Provide the (x, y) coordinate of the cell's center where the given text is located.  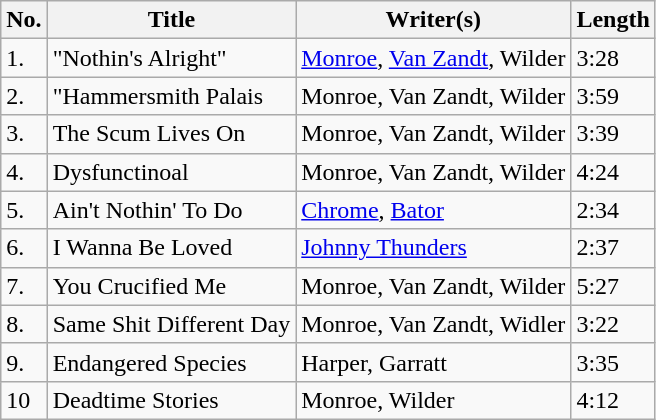
3:35 (613, 362)
3. (24, 134)
Dysfunctinoal (172, 172)
8. (24, 324)
Length (613, 20)
9. (24, 362)
4:24 (613, 172)
Monroe, Wilder (434, 400)
"Hammersmith Palais (172, 96)
4:12 (613, 400)
No. (24, 20)
Harper, Garratt (434, 362)
I Wanna Be Loved (172, 248)
You Crucified Me (172, 286)
3:28 (613, 58)
6. (24, 248)
Title (172, 20)
The Scum Lives On (172, 134)
Chrome, Bator (434, 210)
2. (24, 96)
3:59 (613, 96)
3:39 (613, 134)
1. (24, 58)
3:22 (613, 324)
5. (24, 210)
4. (24, 172)
2:34 (613, 210)
7. (24, 286)
"Nothin's Alright" (172, 58)
Johnny Thunders (434, 248)
Deadtime Stories (172, 400)
Same Shit Different Day (172, 324)
2:37 (613, 248)
10 (24, 400)
5:27 (613, 286)
Monroe, Van Zandt, Widler (434, 324)
Endangered Species (172, 362)
Ain't Nothin' To Do (172, 210)
Writer(s) (434, 20)
